Return [x, y] of the center of cell containing provided text 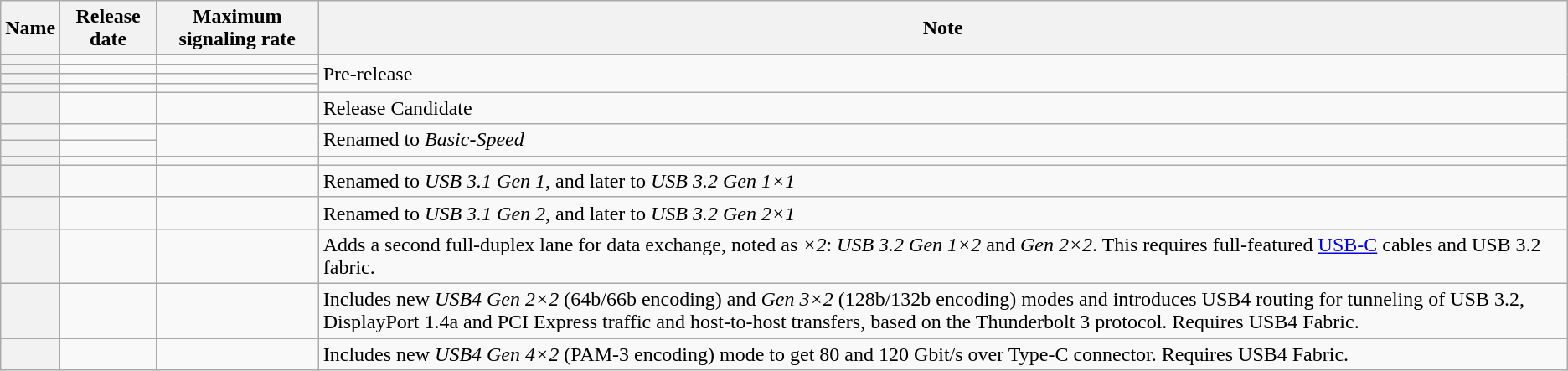
Name [30, 28]
Includes new USB4 Gen 4×2 (PAM-3 encoding) mode to get 80 and 120 Gbit/s over Type-C connector. Requires USB4 Fabric. [943, 354]
Renamed to Basic-Speed [943, 140]
Release Candidate [943, 108]
Renamed to USB 3.1 Gen 1, and later to USB 3.2 Gen 1×1 [943, 181]
Note [943, 28]
Renamed to USB 3.1 Gen 2, and later to USB 3.2 Gen 2×1 [943, 213]
Release date [109, 28]
Maximum signaling rate [237, 28]
Pre-release [943, 74]
